Locate the cell with the specified text and output its [x, y] center coordinate. 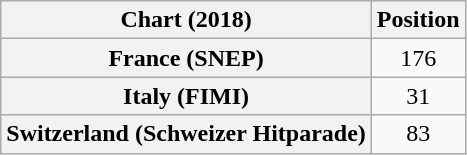
Chart (2018) [186, 20]
Italy (FIMI) [186, 96]
83 [418, 134]
176 [418, 58]
Position [418, 20]
31 [418, 96]
France (SNEP) [186, 58]
Switzerland (Schweizer Hitparade) [186, 134]
